Pinpoint the cell where the given text exists, returning its [X, Y] midpoint coordinate. 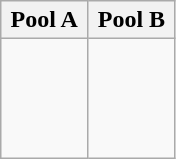
Pool A [44, 20]
Pool B [132, 20]
